Locate the cell with the specified text and output its (X, Y) center coordinate. 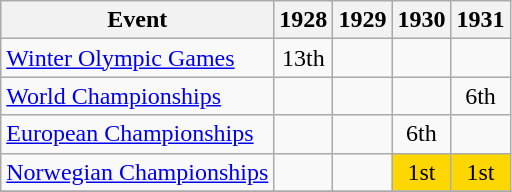
13th (304, 58)
Winter Olympic Games (138, 58)
World Championships (138, 96)
Event (138, 20)
Norwegian Championships (138, 172)
European Championships (138, 134)
1928 (304, 20)
1929 (362, 20)
1931 (480, 20)
1930 (422, 20)
